Capture the cell that displays the provided text and extract its [X, Y] central coordinate. 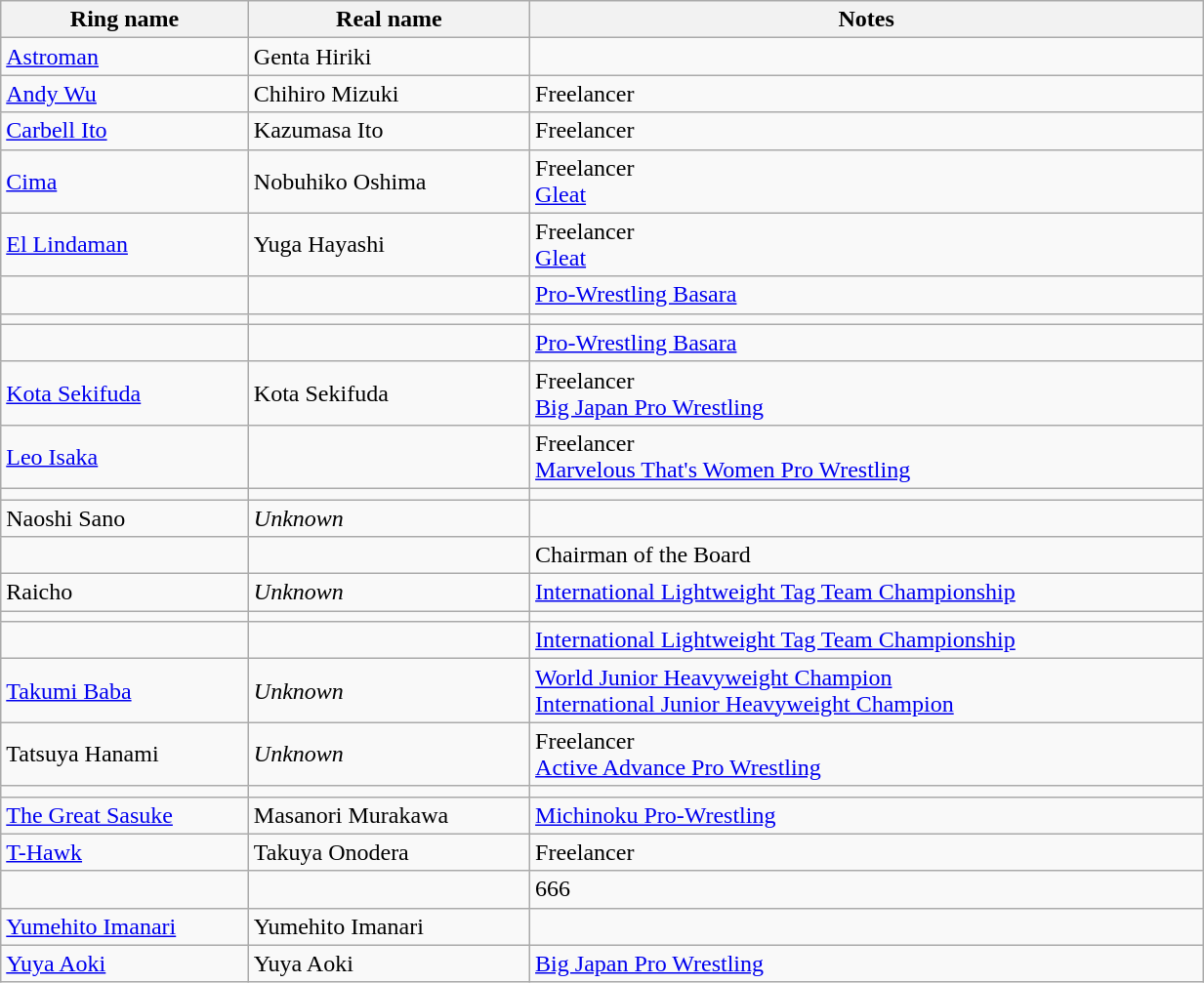
Leo Isaka [125, 457]
Kazumasa Ito [389, 131]
El Lindaman [125, 244]
Michinoku Pro-Wrestling [867, 815]
FreelancerGleat [867, 182]
T-Hawk [125, 852]
The Great Sasuke [125, 815]
Carbell Ito [125, 131]
Freelancer Gleat [867, 244]
Big Japan Pro Wrestling [867, 963]
666 [867, 889]
Chairman of the Board [867, 555]
FreelancerBig Japan Pro Wrestling [867, 392]
Naoshi Sano [125, 518]
Masanori Murakawa [389, 815]
Nobuhiko Oshima [389, 182]
Genta Hiriki [389, 57]
Real name [389, 20]
Notes [867, 20]
World Junior Heavyweight ChampionInternational Junior Heavyweight Champion [867, 691]
FreelancerMarvelous That's Women Pro Wrestling [867, 457]
Cima [125, 182]
Yuga Hayashi [389, 244]
Andy Wu [125, 94]
Takumi Baba [125, 691]
Takuya Onodera [389, 852]
Astroman [125, 57]
FreelancerActive Advance Pro Wrestling [867, 754]
Raicho [125, 593]
Tatsuya Hanami [125, 754]
Chihiro Mizuki [389, 94]
Ring name [125, 20]
